Capture the cell that displays the provided text and extract its [x, y] central coordinate. 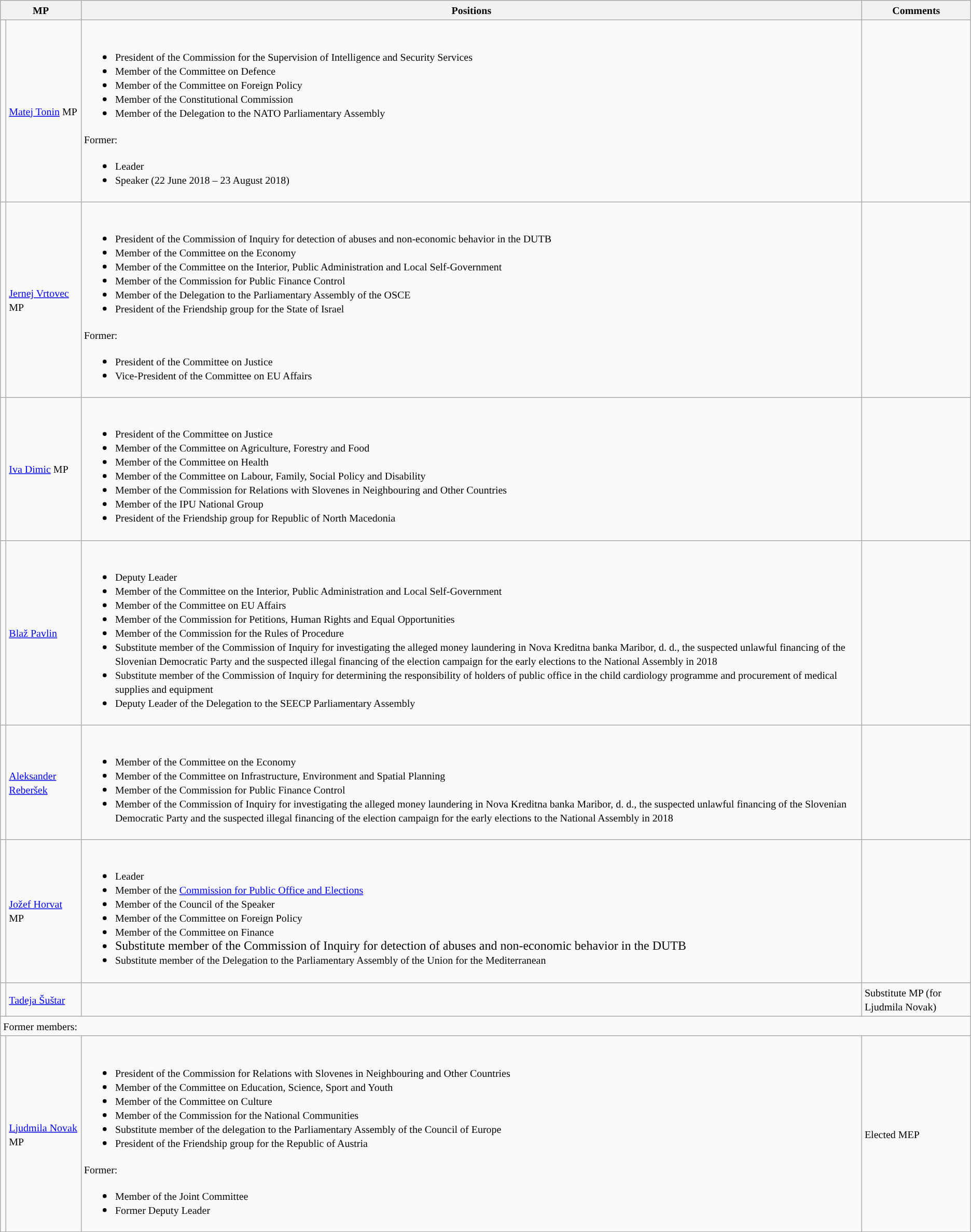
MP [41, 10]
Tadeja Šuštar [44, 1000]
Jožef Horvat MP [44, 911]
Elected MEP [916, 1133]
Aleksander Reberšek [44, 783]
Iva Dimic MP [44, 469]
Substitute MP (for Ljudmila Novak) [916, 1000]
Former members: [486, 1026]
Comments [916, 10]
Positions [471, 10]
Ljudmila Novak MP [44, 1133]
Matej Tonin MP [44, 111]
Blaž Pavlin [44, 633]
Jernej Vrtovec MP [44, 300]
